Identify which cell holds the provided text, then report its [X, Y] central coordinate. 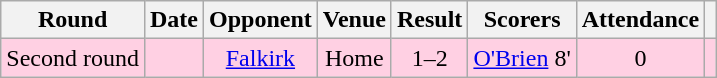
Date [174, 20]
Attendance [640, 20]
Opponent [261, 20]
Result [429, 20]
Second round [73, 58]
Home [354, 58]
Venue [354, 20]
Round [73, 20]
0 [640, 58]
1–2 [429, 58]
O'Brien 8' [522, 58]
Falkirk [261, 58]
Scorers [522, 20]
